Capture the cell that displays the provided text and extract its [x, y] central coordinate. 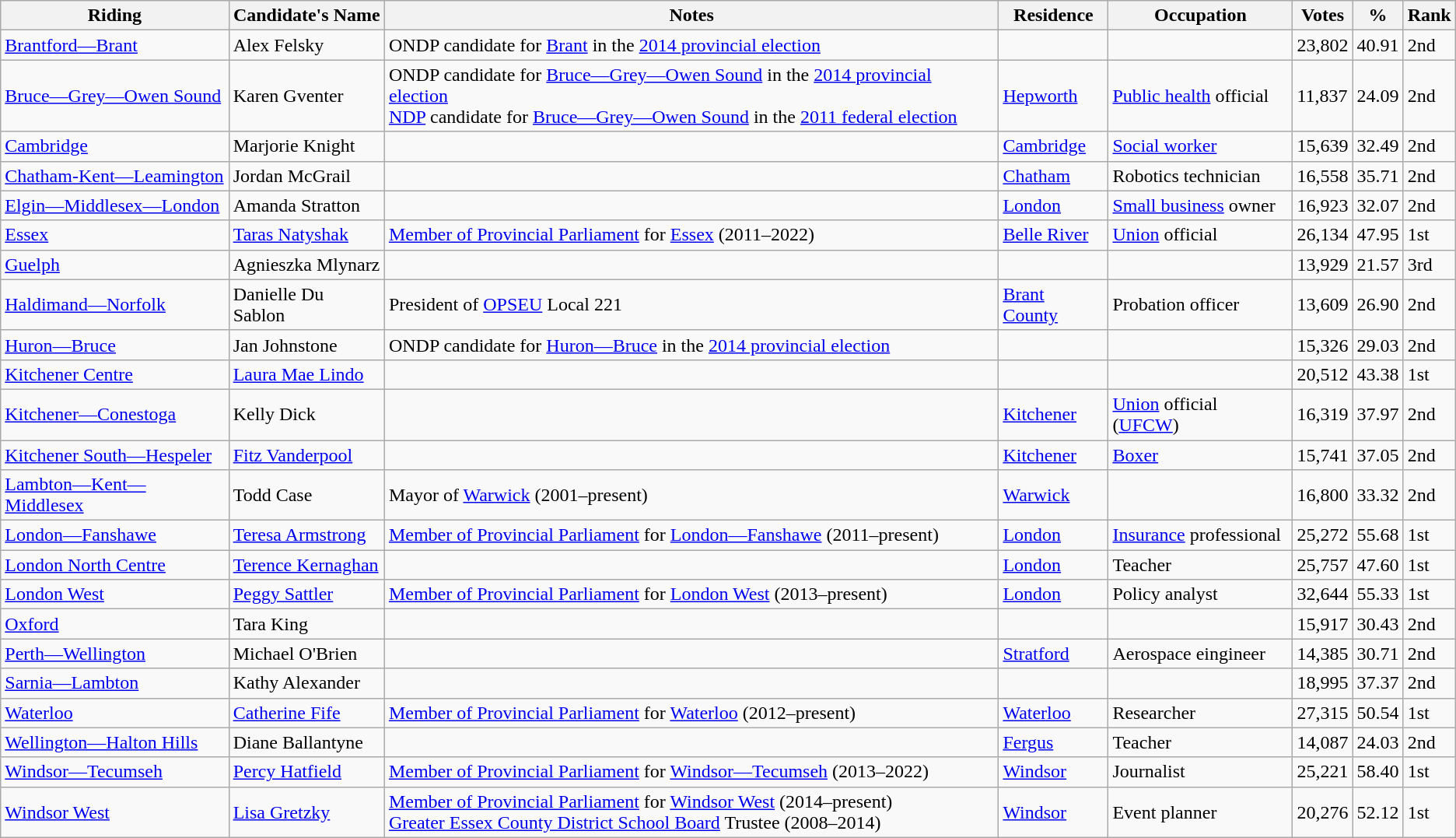
30.71 [1378, 654]
Brantford—Brant [115, 45]
Haldimand—Norfolk [115, 305]
Social worker [1201, 146]
Oxford [115, 624]
Kathy Alexander [306, 683]
15,741 [1322, 455]
Candidate's Name [306, 16]
16,319 [1322, 414]
29.03 [1378, 345]
Taras Natyshak [306, 235]
Perth—Wellington [115, 654]
Hepworth [1053, 96]
Member of Provincial Parliament for Windsor West (2014–present) Greater Essex County District School Board Trustee (2008–2014) [691, 812]
16,800 [1322, 495]
Brant County [1053, 305]
Small business owner [1201, 205]
Huron—Bruce [115, 345]
55.33 [1378, 594]
Union official (UFCW) [1201, 414]
Lambton—Kent—Middlesex [115, 495]
Event planner [1201, 812]
32,644 [1322, 594]
% [1378, 16]
30.43 [1378, 624]
London West [115, 594]
37.05 [1378, 455]
Jan Johnstone [306, 345]
3rd [1430, 265]
16,558 [1322, 176]
Percy Hatfield [306, 772]
Notes [691, 16]
Aerospace eingineer [1201, 654]
25,221 [1322, 772]
Michael O'Brien [306, 654]
Kitchener—Conestoga [115, 414]
Alex Felsky [306, 45]
20,512 [1322, 374]
33.32 [1378, 495]
13,929 [1322, 265]
Kitchener Centre [115, 374]
21.57 [1378, 265]
Member of Provincial Parliament for London—Fanshawe (2011–present) [691, 535]
Tara King [306, 624]
Insurance professional [1201, 535]
London—Fanshawe [115, 535]
Stratford [1053, 654]
Amanda Stratton [306, 205]
Member of Provincial Parliament for Essex (2011–2022) [691, 235]
Boxer [1201, 455]
President of OPSEU Local 221 [691, 305]
25,272 [1322, 535]
11,837 [1322, 96]
Sarnia—Lambton [115, 683]
Mayor of Warwick (2001–present) [691, 495]
Marjorie Knight [306, 146]
Votes [1322, 16]
Journalist [1201, 772]
15,917 [1322, 624]
23,802 [1322, 45]
Terence Kernaghan [306, 565]
Rank [1430, 16]
25,757 [1322, 565]
Researcher [1201, 713]
Fitz Vanderpool [306, 455]
Belle River [1053, 235]
Policy analyst [1201, 594]
24.03 [1378, 742]
Union official [1201, 235]
Elgin—Middlesex—London [115, 205]
Essex [115, 235]
Windsor West [115, 812]
58.40 [1378, 772]
Member of Provincial Parliament for Windsor—Tecumseh (2013–2022) [691, 772]
Member of Provincial Parliament for Waterloo (2012–present) [691, 713]
24.09 [1378, 96]
Teresa Armstrong [306, 535]
Robotics technician [1201, 176]
55.68 [1378, 535]
13,609 [1322, 305]
Riding [115, 16]
Danielle Du Sablon [306, 305]
Peggy Sattler [306, 594]
15,639 [1322, 146]
Lisa Gretzky [306, 812]
50.54 [1378, 713]
Member of Provincial Parliament for London West (2013–present) [691, 594]
Fergus [1053, 742]
Kelly Dick [306, 414]
43.38 [1378, 374]
40.91 [1378, 45]
15,326 [1322, 345]
18,995 [1322, 683]
Todd Case [306, 495]
Public health official [1201, 96]
Jordan McGrail [306, 176]
32.07 [1378, 205]
14,385 [1322, 654]
Probation officer [1201, 305]
32.49 [1378, 146]
ONDP candidate for Bruce—Grey—Owen Sound in the 2014 provincial election NDP candidate for Bruce—Grey—Owen Sound in the 2011 federal election [691, 96]
35.71 [1378, 176]
Residence [1053, 16]
Agnieszka Mlynarz [306, 265]
37.97 [1378, 414]
52.12 [1378, 812]
Karen Gventer [306, 96]
Warwick [1053, 495]
ONDP candidate for Brant in the 2014 provincial election [691, 45]
26.90 [1378, 305]
27,315 [1322, 713]
26,134 [1322, 235]
16,923 [1322, 205]
Chatham [1053, 176]
Bruce—Grey—Owen Sound [115, 96]
47.60 [1378, 565]
Chatham-Kent—Leamington [115, 176]
Guelph [115, 265]
London North Centre [115, 565]
Occupation [1201, 16]
ONDP candidate for Huron—Bruce in the 2014 provincial election [691, 345]
47.95 [1378, 235]
Kitchener South—Hespeler [115, 455]
Diane Ballantyne [306, 742]
14,087 [1322, 742]
20,276 [1322, 812]
Catherine Fife [306, 713]
Windsor—Tecumseh [115, 772]
37.37 [1378, 683]
Wellington—Halton Hills [115, 742]
Laura Mae Lindo [306, 374]
